Extract the [X, Y] coordinate from the center of the cell holding the provided text.  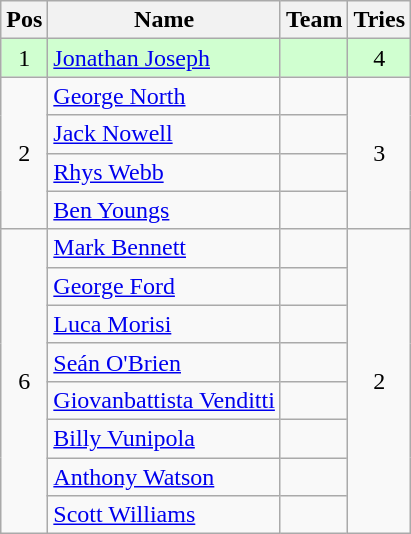
Pos [24, 20]
Team [314, 20]
4 [380, 58]
Mark Bennett [164, 248]
Scott Williams [164, 515]
Jack Nowell [164, 134]
3 [380, 153]
Luca Morisi [164, 324]
Billy Vunipola [164, 438]
Jonathan Joseph [164, 58]
George North [164, 96]
6 [24, 381]
1 [24, 58]
Tries [380, 20]
Giovanbattista Venditti [164, 400]
Rhys Webb [164, 172]
Name [164, 20]
Seán O'Brien [164, 362]
George Ford [164, 286]
Ben Youngs [164, 210]
Anthony Watson [164, 477]
